For the text-containing cell, return its midpoint in [x, y] coordinate format. 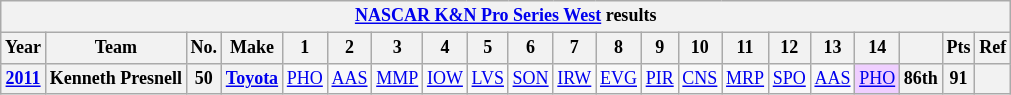
SON [530, 78]
3 [398, 48]
Team [116, 48]
6 [530, 48]
Make [252, 48]
8 [619, 48]
86th [922, 78]
MRP [746, 78]
50 [204, 78]
10 [700, 48]
Ref [993, 48]
IRW [574, 78]
MMP [398, 78]
EVG [619, 78]
Kenneth Presnell [116, 78]
NASCAR K&N Pro Series West results [506, 16]
IOW [446, 78]
Pts [958, 48]
7 [574, 48]
4 [446, 48]
13 [832, 48]
PIR [660, 78]
11 [746, 48]
LVS [488, 78]
Toyota [252, 78]
2011 [24, 78]
SPO [789, 78]
Year [24, 48]
CNS [700, 78]
9 [660, 48]
14 [878, 48]
5 [488, 48]
91 [958, 78]
12 [789, 48]
1 [304, 48]
No. [204, 48]
2 [350, 48]
